Output the (X, Y) coordinate of the center of the cell containing the given text.  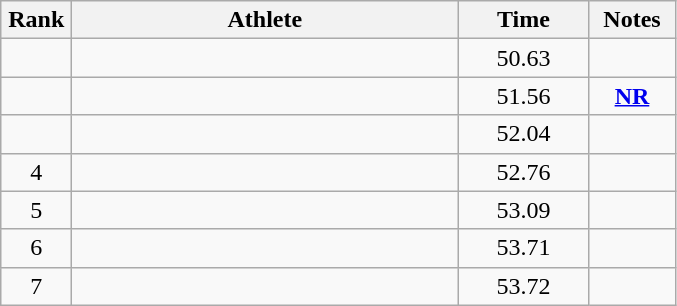
4 (36, 172)
53.72 (524, 286)
52.04 (524, 134)
53.71 (524, 248)
51.56 (524, 96)
7 (36, 286)
5 (36, 210)
53.09 (524, 210)
50.63 (524, 58)
Athlete (265, 20)
6 (36, 248)
Rank (36, 20)
52.76 (524, 172)
Time (524, 20)
NR (632, 96)
Notes (632, 20)
